Identify which cell holds the provided text, then report its [x, y] central coordinate. 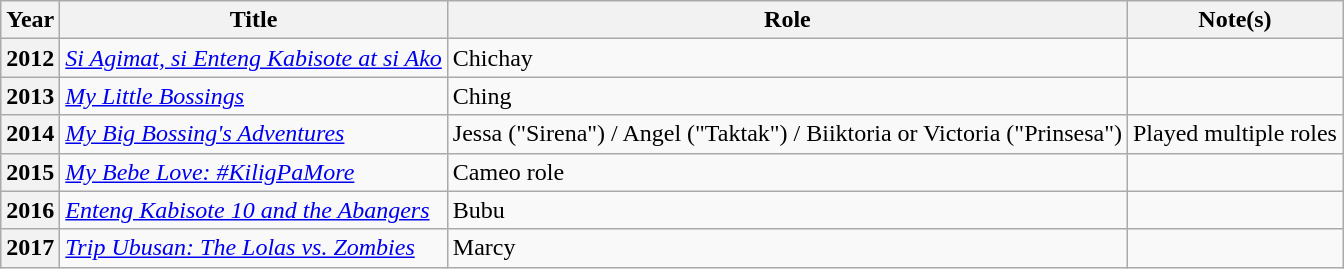
Played multiple roles [1234, 134]
Note(s) [1234, 20]
2015 [30, 172]
Trip Ubusan: The Lolas vs. Zombies [254, 248]
2016 [30, 210]
My Bebe Love: #KiligPaMore [254, 172]
Marcy [787, 248]
Bubu [787, 210]
My Big Bossing's Adventures [254, 134]
Si Agimat, si Enteng Kabisote at si Ako [254, 58]
2013 [30, 96]
Chichay [787, 58]
Year [30, 20]
Role [787, 20]
Enteng Kabisote 10 and the Abangers [254, 210]
2012 [30, 58]
Cameo role [787, 172]
2014 [30, 134]
Ching [787, 96]
2017 [30, 248]
My Little Bossings [254, 96]
Title [254, 20]
Jessa ("Sirena") / Angel ("Taktak") / Biiktoria or Victoria ("Prinsesa") [787, 134]
